Find where the given text appears and provide that cell's center as (X, Y) coordinate. 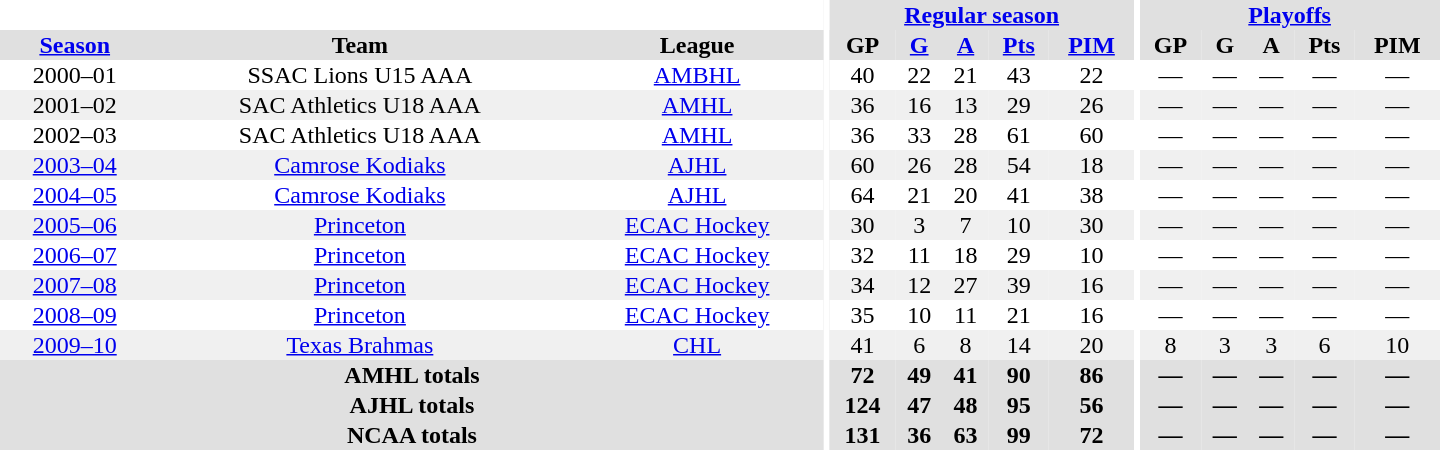
League (697, 45)
27 (965, 285)
39 (1019, 285)
33 (919, 135)
2009–10 (74, 345)
99 (1019, 435)
61 (1019, 135)
Playoffs (1290, 15)
64 (862, 195)
40 (862, 75)
2008–09 (74, 315)
38 (1092, 195)
54 (1019, 165)
Texas Brahmas (360, 345)
48 (965, 405)
2002–03 (74, 135)
2007–08 (74, 285)
86 (1092, 375)
90 (1019, 375)
7 (965, 225)
2003–04 (74, 165)
CHL (697, 345)
AMBHL (697, 75)
2004–05 (74, 195)
Team (360, 45)
13 (965, 105)
32 (862, 255)
34 (862, 285)
2000–01 (74, 75)
NCAA totals (412, 435)
2005–06 (74, 225)
131 (862, 435)
AJHL totals (412, 405)
47 (919, 405)
SSAC Lions U15 AAA (360, 75)
56 (1092, 405)
Season (74, 45)
2001–02 (74, 105)
35 (862, 315)
63 (965, 435)
124 (862, 405)
14 (1019, 345)
2006–07 (74, 255)
12 (919, 285)
49 (919, 375)
95 (1019, 405)
AMHL totals (412, 375)
43 (1019, 75)
Regular season (982, 15)
